Find where the given text appears and provide that cell's center as (x, y) coordinate. 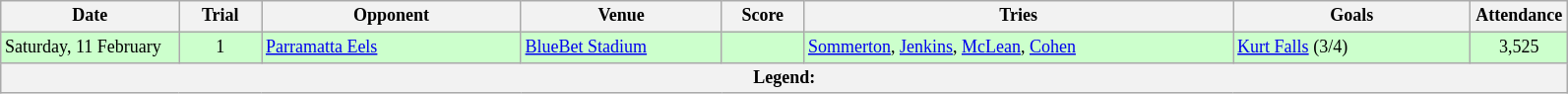
3,525 (1520, 47)
Trial (220, 16)
BlueBet Stadium (621, 47)
Kurt Falls (3/4) (1352, 47)
1 (220, 47)
Attendance (1520, 16)
Parramatta Eels (392, 47)
Score (763, 16)
Legend: (784, 77)
Date (91, 16)
Saturday, 11 February (91, 47)
Goals (1352, 16)
Tries (1019, 16)
Sommerton, Jenkins, McLean, Cohen (1019, 47)
Venue (621, 16)
Opponent (392, 16)
